For the text-containing cell, return its midpoint in [X, Y] coordinate format. 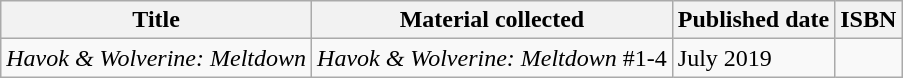
ISBN [868, 20]
Material collected [492, 20]
Title [156, 20]
Havok & Wolverine: Meltdown #1-4 [492, 58]
Havok & Wolverine: Meltdown [156, 58]
Published date [753, 20]
July 2019 [753, 58]
